Scan for the cell matching the given text and deliver its [x, y] coordinate at center. 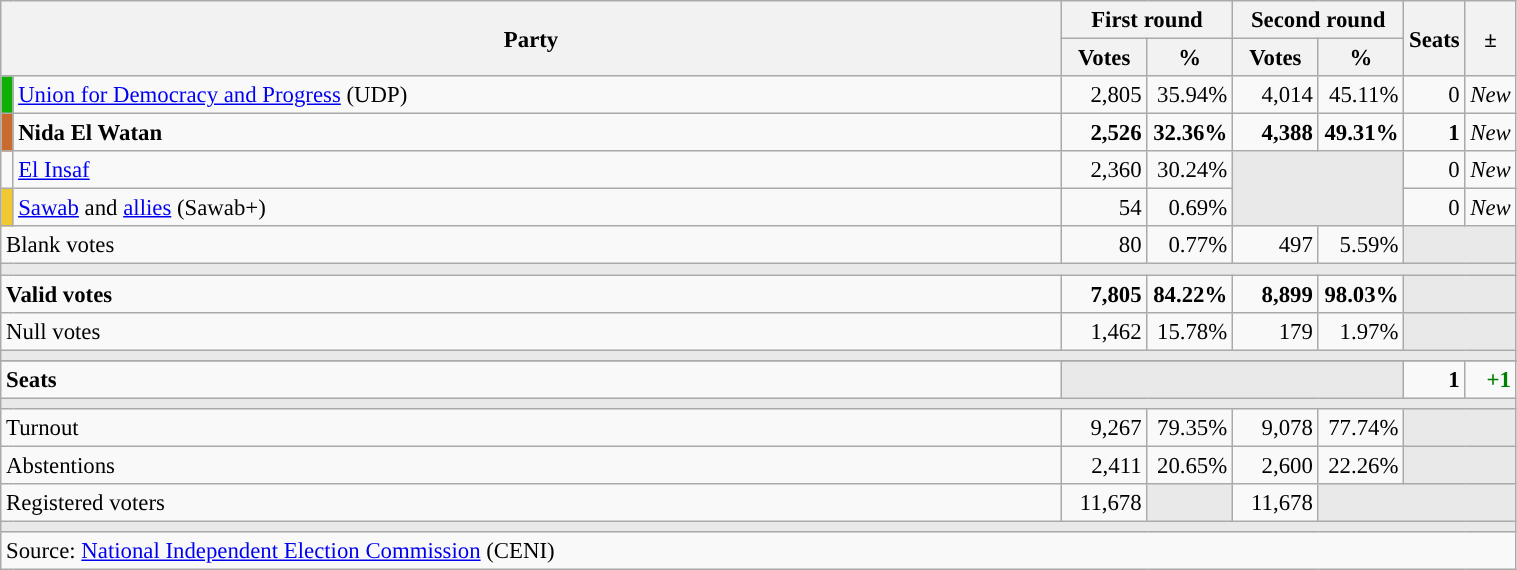
Blank votes [532, 245]
2,360 [1104, 170]
20.65% [1190, 465]
0.69% [1190, 208]
30.24% [1190, 170]
0.77% [1190, 245]
Source: National Independent Election Commission (CENI) [758, 551]
35.94% [1190, 95]
49.31% [1361, 133]
First round [1146, 20]
4,014 [1276, 95]
Registered voters [532, 503]
El Insaf [537, 170]
2,600 [1276, 465]
9,078 [1276, 428]
15.78% [1190, 331]
Valid votes [532, 294]
7,805 [1104, 294]
98.03% [1361, 294]
2,411 [1104, 465]
84.22% [1190, 294]
Second round [1318, 20]
4,388 [1276, 133]
79.35% [1190, 428]
+1 [1490, 379]
Abstentions [532, 465]
179 [1276, 331]
Turnout [532, 428]
Nida El Watan [537, 133]
1,462 [1104, 331]
Union for Democracy and Progress (UDP) [537, 95]
± [1490, 38]
Party [532, 38]
77.74% [1361, 428]
5.59% [1361, 245]
Sawab and allies (Sawab+) [537, 208]
Null votes [532, 331]
1.97% [1361, 331]
45.11% [1361, 95]
2,526 [1104, 133]
497 [1276, 245]
9,267 [1104, 428]
2,805 [1104, 95]
22.26% [1361, 465]
54 [1104, 208]
8,899 [1276, 294]
80 [1104, 245]
32.36% [1190, 133]
